Output the (X, Y) coordinate of the center of the cell containing the given text.  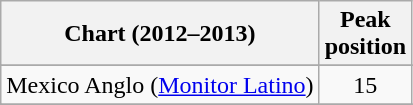
Chart (2012–2013) (160, 34)
Peakposition (365, 34)
Mexico Anglo (Monitor Latino) (160, 85)
15 (365, 85)
